Determine the [X, Y] coordinate at the center of the cell enclosing the given text.  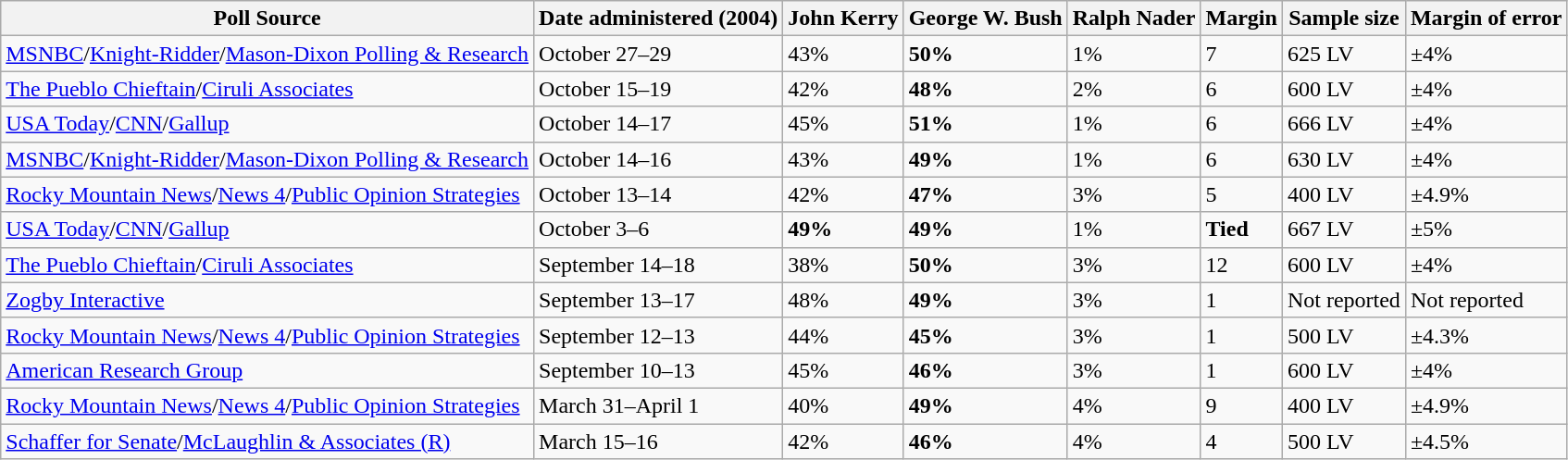
5 [1241, 194]
Margin of error [1487, 19]
±4.5% [1487, 441]
Tied [1241, 230]
Date administered (2004) [659, 19]
September 14–18 [659, 265]
7 [1241, 54]
Schaffer for Senate/McLaughlin & Associates (R) [268, 441]
American Research Group [268, 370]
51% [985, 124]
October 13–14 [659, 194]
Zogby Interactive [268, 300]
Poll Source [268, 19]
666 LV [1344, 124]
12 [1241, 265]
38% [843, 265]
40% [843, 405]
625 LV [1344, 54]
47% [985, 194]
September 13–17 [659, 300]
George W. Bush [985, 19]
March 15–16 [659, 441]
Margin [1241, 19]
630 LV [1344, 159]
±5% [1487, 230]
Ralph Nader [1134, 19]
October 14–16 [659, 159]
October 27–29 [659, 54]
Sample size [1344, 19]
September 12–13 [659, 335]
October 3–6 [659, 230]
John Kerry [843, 19]
October 14–17 [659, 124]
±4.3% [1487, 335]
44% [843, 335]
4 [1241, 441]
September 10–13 [659, 370]
9 [1241, 405]
March 31–April 1 [659, 405]
October 15–19 [659, 89]
667 LV [1344, 230]
2% [1134, 89]
